Return (X, Y) of the center of cell containing provided text 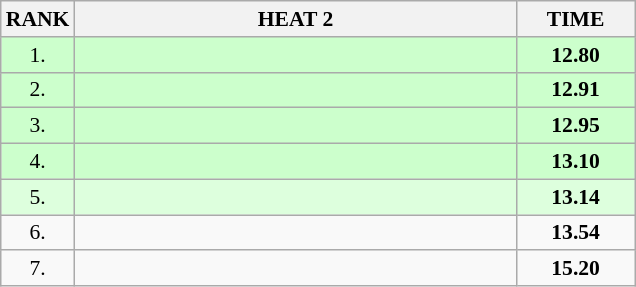
3. (38, 126)
13.10 (576, 162)
TIME (576, 19)
HEAT 2 (295, 19)
2. (38, 90)
RANK (38, 19)
13.14 (576, 197)
6. (38, 233)
12.91 (576, 90)
13.54 (576, 233)
12.95 (576, 126)
4. (38, 162)
15.20 (576, 269)
12.80 (576, 55)
7. (38, 269)
1. (38, 55)
5. (38, 197)
